Search for the cell housing the specified text and yield its [X, Y] center coordinate. 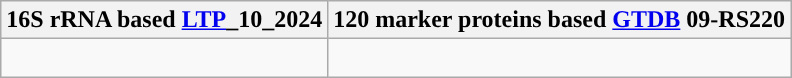
120 marker proteins based GTDB 09-RS220 [560, 20]
16S rRNA based LTP_10_2024 [164, 20]
